Determine the [x, y] coordinate at the center of the cell enclosing the given text.  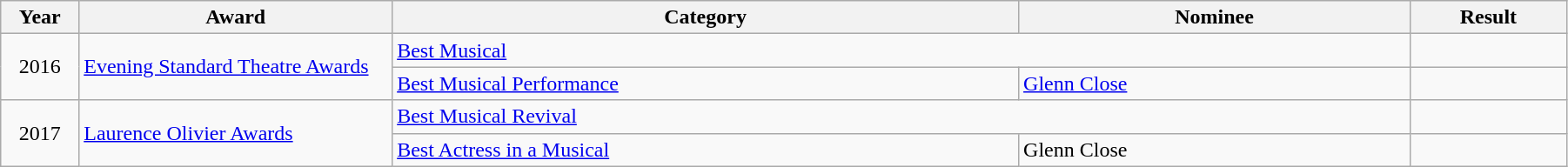
Nominee [1215, 17]
Result [1488, 17]
Best Actress in a Musical [706, 150]
Best Musical Revival [901, 117]
Best Musical [901, 50]
Year [40, 17]
2016 [40, 67]
Category [706, 17]
2017 [40, 133]
Award [236, 17]
Best Musical Performance [706, 83]
Laurence Olivier Awards [236, 133]
Evening Standard Theatre Awards [236, 67]
